Capture the cell that displays the provided text and extract its (x, y) central coordinate. 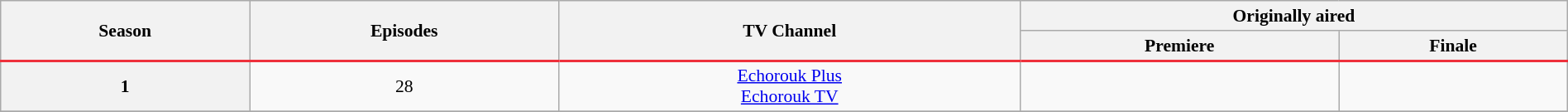
28 (404, 86)
Originally aired (1294, 16)
Echorouk Plus Echorouk TV (790, 86)
Premiere (1179, 46)
TV Channel (790, 31)
Episodes (404, 31)
1 (126, 86)
Finale (1453, 46)
Season (126, 31)
